Return [X, Y] of the center of cell containing provided text 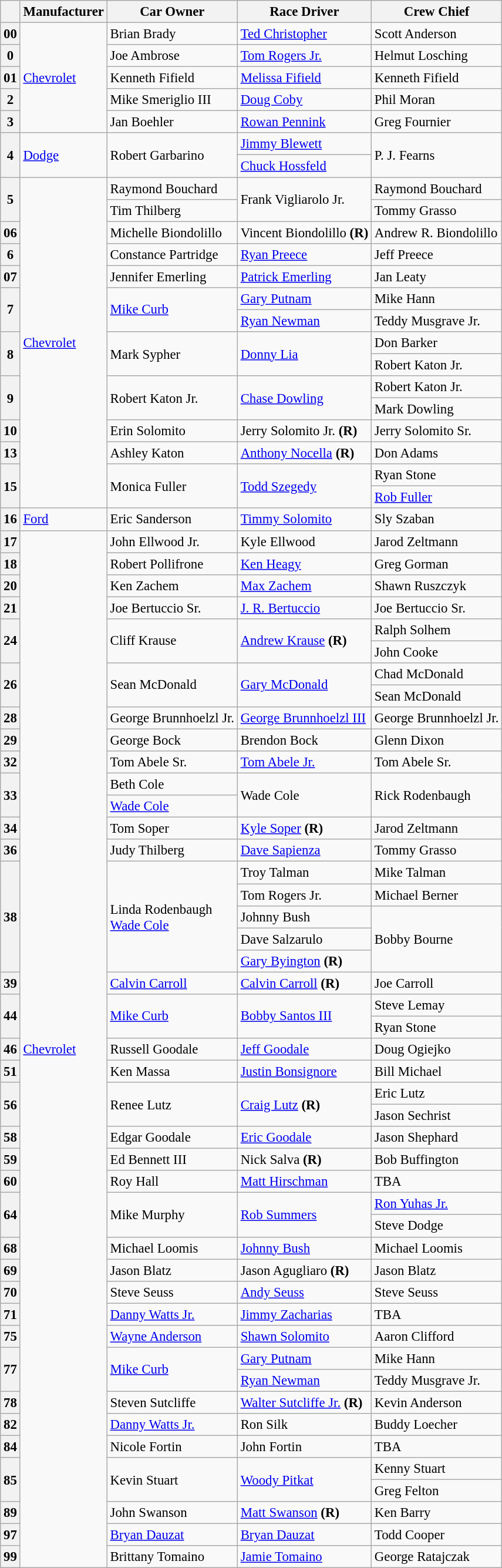
Doug Ogiejko [437, 1049]
Shawn Solomito [304, 1337]
24 [11, 641]
Vincent Biondolillo (R) [304, 233]
Mike Talman [437, 873]
4 [11, 155]
Greg Fournier [437, 122]
Shawn Ruszczyk [437, 586]
Ralph Solhem [437, 630]
Justin Bonsignore [304, 1071]
Russell Goodale [172, 1049]
George Bock [172, 741]
Kevin Stuart [172, 1480]
77 [11, 1370]
Ted Christopher [304, 34]
60 [11, 1182]
Chad McDonald [437, 674]
Melissa Fifield [304, 78]
9 [11, 398]
John Cooke [437, 652]
Ron Silk [304, 1425]
Andy Seuss [304, 1292]
38 [11, 917]
Jennifer Emerling [172, 277]
George Ratajczak [437, 1557]
Rob Fuller [437, 497]
34 [11, 829]
01 [11, 78]
Dave Salzarulo [304, 939]
Eric Sanderson [172, 520]
Troy Talman [304, 873]
Jan Boehler [172, 122]
Car Owner [172, 12]
Robert Pollifrone [172, 564]
Scott Anderson [437, 34]
69 [11, 1270]
6 [11, 254]
Helmut Losching [437, 56]
Joe Ambrose [172, 56]
John Fortin [304, 1447]
Phil Moran [437, 100]
10 [11, 431]
Steven Sutcliffe [172, 1402]
51 [11, 1071]
Robert Garbarino [172, 155]
Roy Hall [172, 1182]
Bobby Santos III [304, 1016]
Crew Chief [437, 12]
Constance Partridge [172, 254]
Jason Shephard [437, 1138]
39 [11, 983]
Ford [63, 520]
Buddy Loecher [437, 1425]
Jason Sechrist [437, 1116]
Rob Summers [304, 1214]
Andrew Krause (R) [304, 641]
Linda Rodenbaugh Wade Cole [172, 917]
Mike Murphy [172, 1214]
Ken Barry [437, 1513]
33 [11, 795]
99 [11, 1557]
Brittany Tomaino [172, 1557]
Don Barker [437, 343]
Ron Yuhas Jr. [437, 1204]
Matt Hirschman [304, 1182]
26 [11, 685]
75 [11, 1337]
Michelle Biondolillo [172, 233]
13 [11, 453]
32 [11, 762]
Tom Soper [172, 829]
Monica Fuller [172, 486]
Chase Dowling [304, 398]
Timmy Solomito [304, 520]
Jason Agugliaro (R) [304, 1270]
Andrew R. Biondolillo [437, 233]
Nicole Fortin [172, 1447]
85 [11, 1480]
Michael Berner [437, 895]
68 [11, 1248]
Jamie Tomaino [304, 1557]
Bob Buffington [437, 1160]
Jeff Goodale [304, 1049]
Joe Carroll [437, 983]
Kevin Anderson [437, 1402]
Wayne Anderson [172, 1337]
Ken Zachem [172, 586]
06 [11, 233]
Beth Cole [172, 785]
58 [11, 1138]
78 [11, 1402]
Cliff Krause [172, 641]
Bill Michael [437, 1071]
Chuck Hossfeld [304, 166]
Mike Smeriglio III [172, 100]
71 [11, 1314]
Aaron Clifford [437, 1337]
46 [11, 1049]
Bobby Bourne [437, 938]
0 [11, 56]
Calvin Carroll (R) [304, 983]
44 [11, 1016]
Rowan Pennink [304, 122]
Steve Lemay [437, 1005]
3 [11, 122]
Kenny Stuart [437, 1469]
Gary McDonald [304, 685]
Max Zachem [304, 586]
82 [11, 1425]
John Ellwood Jr. [172, 541]
Kyle Soper (R) [304, 829]
George Brunnhoelzl III [304, 718]
Todd Szegedy [304, 486]
00 [11, 34]
Jimmy Blewett [304, 144]
Jerry Solomito Sr. [437, 431]
64 [11, 1214]
Greg Felton [437, 1491]
Craig Lutz (R) [304, 1104]
18 [11, 564]
P. J. Fearns [437, 155]
Steve Dodge [437, 1226]
Jerry Solomito Jr. (R) [304, 431]
20 [11, 586]
28 [11, 718]
Don Adams [437, 453]
Ryan Preece [304, 254]
Erin Solomito [172, 431]
Manufacturer [63, 12]
59 [11, 1160]
84 [11, 1447]
8 [11, 354]
7 [11, 310]
Frank Vigliarolo Jr. [304, 200]
Kyle Ellwood [304, 541]
Glenn Dixon [437, 741]
Woody Pitkat [304, 1480]
07 [11, 277]
70 [11, 1292]
John Swanson [172, 1513]
56 [11, 1104]
Donny Lia [304, 354]
Mark Sypher [172, 354]
Patrick Emerling [304, 277]
89 [11, 1513]
Dave Sapienza [304, 851]
21 [11, 608]
Brian Brady [172, 34]
Todd Cooper [437, 1535]
Gary Byington (R) [304, 961]
Tim Thilberg [172, 210]
Matt Swanson (R) [304, 1513]
J. R. Bertuccio [304, 608]
Eric Lutz [437, 1093]
Renee Lutz [172, 1104]
Greg Gorman [437, 564]
Ed Bennett III [172, 1160]
Jan Leaty [437, 277]
29 [11, 741]
Nick Salva (R) [304, 1160]
15 [11, 486]
17 [11, 541]
Ken Heagy [304, 564]
Calvin Carroll [172, 983]
Jeff Preece [437, 254]
Mark Dowling [437, 409]
2 [11, 100]
Eric Goodale [304, 1138]
Sly Szaban [437, 520]
36 [11, 851]
Walter Sutcliffe Jr. (R) [304, 1402]
Judy Thilberg [172, 851]
5 [11, 200]
Rick Rodenbaugh [437, 795]
Brendon Bock [304, 741]
16 [11, 520]
Edgar Goodale [172, 1138]
Ashley Katon [172, 453]
Anthony Nocella (R) [304, 453]
Doug Coby [304, 100]
97 [11, 1535]
Dodge [63, 155]
Race Driver [304, 12]
Tom Abele Jr. [304, 762]
Jimmy Zacharias [304, 1314]
Ken Massa [172, 1071]
